Capture the cell that displays the provided text and extract its [X, Y] central coordinate. 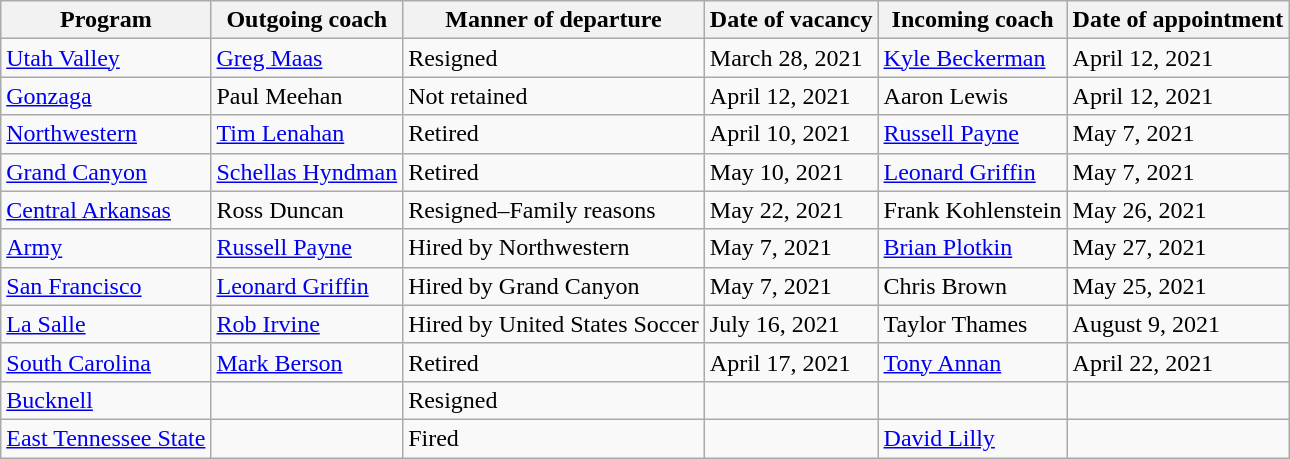
Greg Maas [307, 58]
May 25, 2021 [1178, 286]
Utah Valley [106, 58]
Resigned–Family reasons [554, 210]
May 10, 2021 [791, 172]
Army [106, 248]
Northwestern [106, 134]
May 22, 2021 [791, 210]
Date of vacancy [791, 20]
April 10, 2021 [791, 134]
Tony Annan [972, 362]
East Tennessee State [106, 438]
May 27, 2021 [1178, 248]
Hired by Grand Canyon [554, 286]
Mark Berson [307, 362]
Chris Brown [972, 286]
April 22, 2021 [1178, 362]
Schellas Hyndman [307, 172]
July 16, 2021 [791, 324]
Frank Kohlenstein [972, 210]
Incoming coach [972, 20]
Rob Irvine [307, 324]
Bucknell [106, 400]
David Lilly [972, 438]
Grand Canyon [106, 172]
Fired [554, 438]
Kyle Beckerman [972, 58]
Taylor Thames [972, 324]
Hired by United States Soccer [554, 324]
Hired by Northwestern [554, 248]
Aaron Lewis [972, 96]
San Francisco [106, 286]
March 28, 2021 [791, 58]
Brian Plotkin [972, 248]
August 9, 2021 [1178, 324]
April 17, 2021 [791, 362]
Outgoing coach [307, 20]
Date of appointment [1178, 20]
Gonzaga [106, 96]
Not retained [554, 96]
May 26, 2021 [1178, 210]
Central Arkansas [106, 210]
Tim Lenahan [307, 134]
Paul Meehan [307, 96]
South Carolina [106, 362]
Ross Duncan [307, 210]
Program [106, 20]
La Salle [106, 324]
Manner of departure [554, 20]
